Locate the cell with the specified text and output its (X, Y) center coordinate. 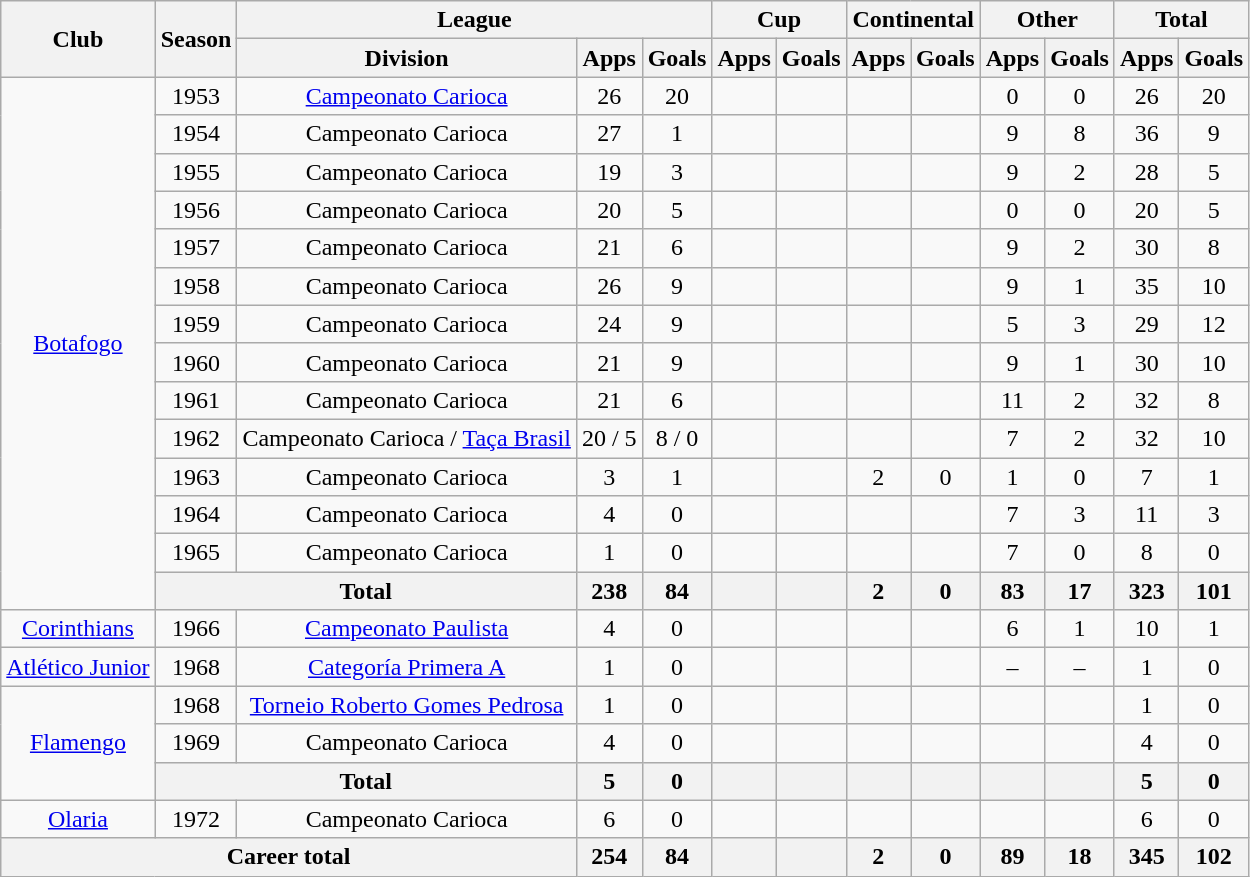
1969 (196, 743)
League (474, 20)
Corinthians (78, 629)
Cup (779, 20)
345 (1146, 857)
1961 (196, 400)
Olaria (78, 819)
1963 (196, 477)
36 (1146, 134)
17 (1080, 591)
89 (1012, 857)
1954 (196, 134)
1964 (196, 515)
83 (1012, 591)
1956 (196, 210)
1953 (196, 96)
19 (609, 172)
1965 (196, 553)
Campeonato Paulista (407, 629)
1955 (196, 172)
27 (609, 134)
Division (407, 58)
1959 (196, 324)
35 (1146, 286)
1957 (196, 248)
28 (1146, 172)
1966 (196, 629)
Flamengo (78, 743)
238 (609, 591)
Botafogo (78, 344)
8 / 0 (677, 438)
1962 (196, 438)
12 (1214, 324)
254 (609, 857)
18 (1080, 857)
101 (1214, 591)
29 (1146, 324)
20 / 5 (609, 438)
Campeonato Carioca / Taça Brasil (407, 438)
Season (196, 39)
102 (1214, 857)
24 (609, 324)
323 (1146, 591)
Atlético Junior (78, 667)
Torneio Roberto Gomes Pedrosa (407, 705)
1958 (196, 286)
Club (78, 39)
1960 (196, 362)
Categoría Primera A (407, 667)
1972 (196, 819)
Career total (289, 857)
Other (1047, 20)
Continental (913, 20)
